Return the [X, Y] coordinate for the center point of the cell that contains the specified text.  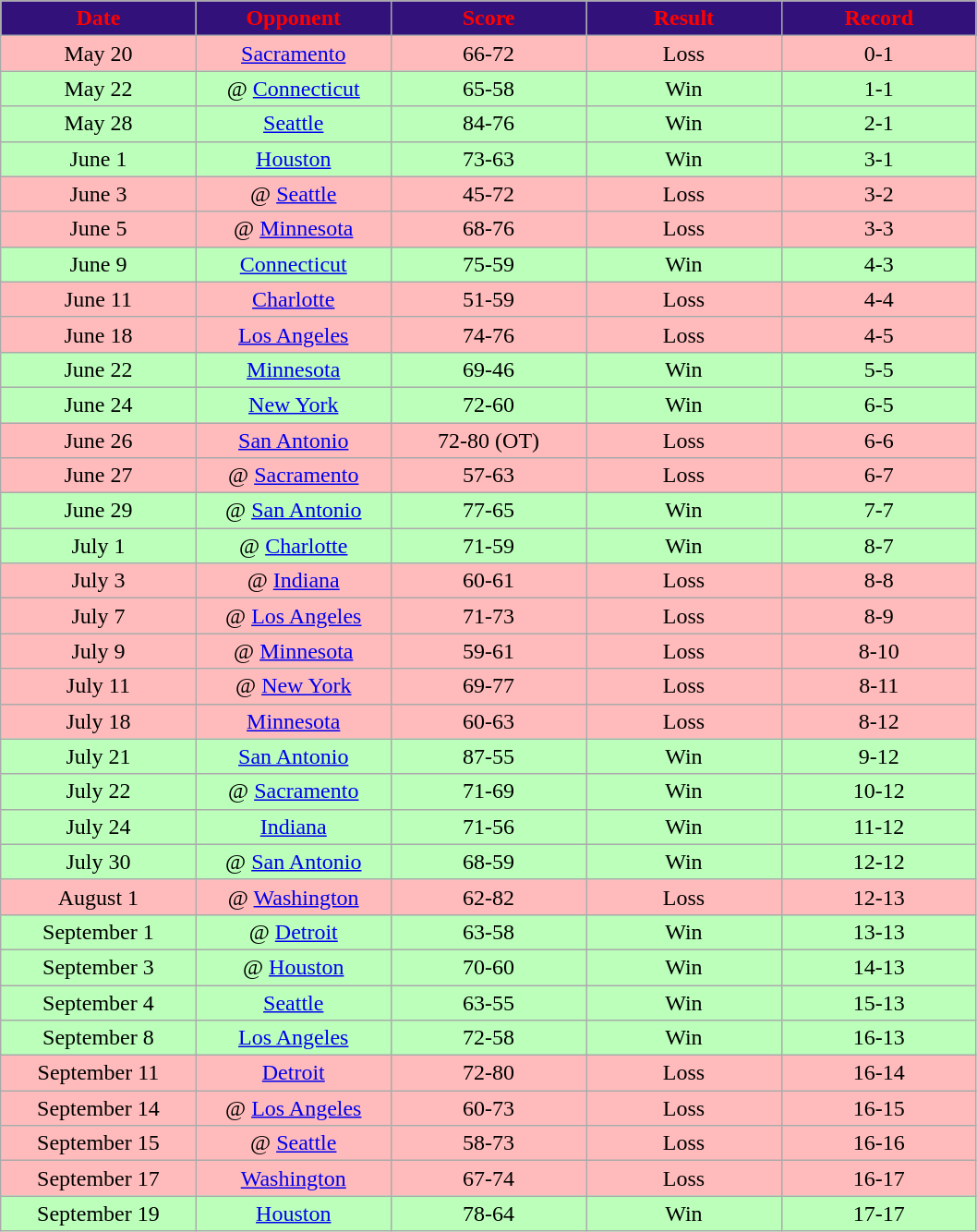
77-65 [488, 511]
60-61 [488, 581]
September 11 [98, 1073]
69-46 [488, 369]
September 4 [98, 1002]
Charlotte [294, 299]
12-13 [879, 897]
5-5 [879, 369]
65-58 [488, 89]
16-13 [879, 1038]
Connecticut [294, 264]
59-61 [488, 651]
@ New York [294, 686]
July 30 [98, 862]
10-12 [879, 791]
72-58 [488, 1038]
@ Washington [294, 897]
16-17 [879, 1178]
July 9 [98, 651]
May 28 [98, 124]
72-60 [488, 405]
67-74 [488, 1178]
June 24 [98, 405]
June 5 [98, 229]
June 11 [98, 299]
74-76 [488, 334]
Indiana [294, 827]
15-13 [879, 1002]
Opponent [294, 18]
12-12 [879, 862]
78-64 [488, 1214]
Sacramento [294, 54]
Record [879, 18]
June 26 [98, 441]
13-13 [879, 932]
June 1 [98, 159]
8-12 [879, 721]
11-12 [879, 827]
17-17 [879, 1214]
July 21 [98, 756]
July 11 [98, 686]
3-1 [879, 159]
66-72 [488, 54]
68-76 [488, 229]
68-59 [488, 862]
June 27 [98, 476]
2-1 [879, 124]
75-59 [488, 264]
July 22 [98, 791]
@ Connecticut [294, 89]
73-63 [488, 159]
0-1 [879, 54]
July 24 [98, 827]
16-15 [879, 1108]
September 1 [98, 932]
3-2 [879, 194]
8-10 [879, 651]
June 3 [98, 194]
3-3 [879, 229]
8-8 [879, 581]
70-60 [488, 967]
1-1 [879, 89]
58-73 [488, 1143]
August 1 [98, 897]
Date [98, 18]
September 17 [98, 1178]
62-82 [488, 897]
Detroit [294, 1073]
September 14 [98, 1108]
September 3 [98, 967]
June 29 [98, 511]
@ Indiana [294, 581]
@ Detroit [294, 932]
6-5 [879, 405]
57-63 [488, 476]
September 19 [98, 1214]
Result [683, 18]
72-80 [488, 1073]
@ Houston [294, 967]
71-56 [488, 827]
July 7 [98, 616]
71-73 [488, 616]
51-59 [488, 299]
June 18 [98, 334]
7-7 [879, 511]
60-63 [488, 721]
9-12 [879, 756]
87-55 [488, 756]
@ Charlotte [294, 546]
September 8 [98, 1038]
69-77 [488, 686]
June 9 [98, 264]
New York [294, 405]
September 15 [98, 1143]
16-14 [879, 1073]
45-72 [488, 194]
4-5 [879, 334]
84-76 [488, 124]
May 22 [98, 89]
8-11 [879, 686]
6-6 [879, 441]
8-7 [879, 546]
July 1 [98, 546]
Score [488, 18]
6-7 [879, 476]
4-3 [879, 264]
63-55 [488, 1002]
May 20 [98, 54]
71-59 [488, 546]
July 3 [98, 581]
8-9 [879, 616]
July 18 [98, 721]
16-16 [879, 1143]
71-69 [488, 791]
June 22 [98, 369]
4-4 [879, 299]
Washington [294, 1178]
60-73 [488, 1108]
63-58 [488, 932]
72-80 (OT) [488, 441]
14-13 [879, 967]
